Determine the [x, y] coordinate at the center of the cell enclosing the given text.  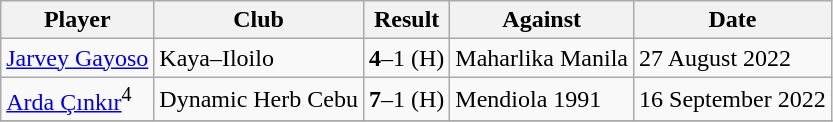
Club [259, 20]
Result [406, 20]
7–1 (H) [406, 100]
Against [542, 20]
Kaya–Iloilo [259, 58]
Dynamic Herb Cebu [259, 100]
Mendiola 1991 [542, 100]
Date [733, 20]
Arda Çınkır4 [78, 100]
Player [78, 20]
Maharlika Manila [542, 58]
Jarvey Gayoso [78, 58]
27 August 2022 [733, 58]
16 September 2022 [733, 100]
4–1 (H) [406, 58]
